Search for the cell housing the specified text and yield its (X, Y) center coordinate. 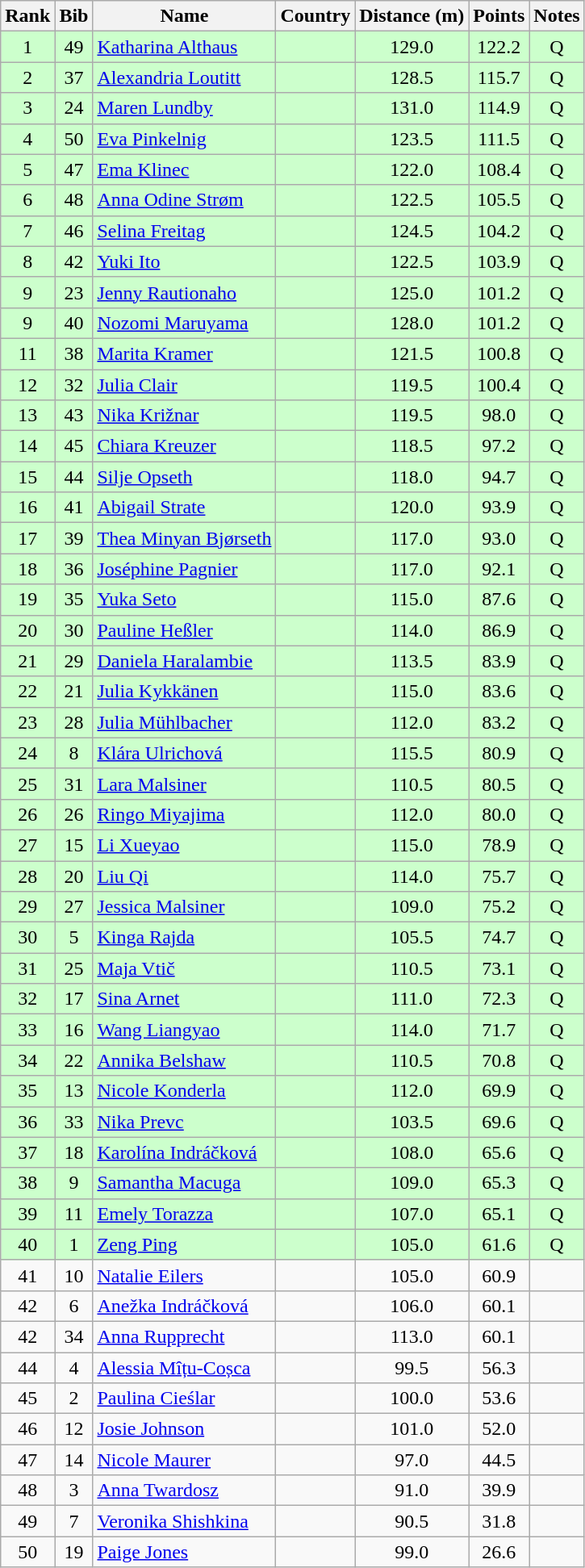
83.9 (499, 661)
39.9 (499, 1491)
99.5 (412, 1368)
Annika Belshaw (184, 1060)
Katharina Althaus (184, 47)
Maja Vtič (184, 968)
120.0 (412, 508)
Karolína Indráčková (184, 1152)
111.5 (499, 139)
Maren Lundby (184, 108)
Ema Klinec (184, 169)
73.1 (499, 968)
118.5 (412, 446)
Nicole Konderla (184, 1091)
Julia Mühlbacher (184, 722)
Ringo Miyajima (184, 814)
43 (74, 416)
Sina Arnet (184, 999)
Anežka Indráčková (184, 1306)
Selina Freitag (184, 231)
108.4 (499, 169)
69.9 (499, 1091)
113.5 (412, 661)
Abigail Strate (184, 508)
108.0 (412, 1152)
83.6 (499, 692)
91.0 (412, 1491)
100.8 (499, 353)
Rank (27, 16)
10 (74, 1275)
70.8 (499, 1060)
Country (315, 16)
Silje Opseth (184, 477)
99.0 (412, 1552)
61.6 (499, 1244)
75.7 (499, 876)
Emely Torazza (184, 1214)
80.0 (499, 814)
123.5 (412, 139)
Name (184, 16)
Distance (m) (412, 16)
94.7 (499, 477)
86.9 (499, 630)
Zeng Ping (184, 1244)
92.1 (499, 569)
93.0 (499, 538)
Nozomi Maruyama (184, 323)
Liu Qi (184, 876)
Daniela Haralambie (184, 661)
106.0 (412, 1306)
Kinga Rajda (184, 938)
Anna Odine Strøm (184, 200)
122.2 (499, 47)
26.6 (499, 1552)
118.0 (412, 477)
Chiara Kreuzer (184, 446)
128.5 (412, 77)
111.0 (412, 999)
100.0 (412, 1399)
Notes (557, 16)
Marita Kramer (184, 353)
80.9 (499, 753)
129.0 (412, 47)
107.0 (412, 1214)
Yuka Seto (184, 600)
100.4 (499, 385)
56.3 (499, 1368)
Klára Ulrichová (184, 753)
115.5 (412, 753)
97.2 (499, 446)
114.9 (499, 108)
72.3 (499, 999)
113.0 (412, 1336)
103.9 (499, 261)
Julia Clair (184, 385)
125.0 (412, 292)
93.9 (499, 508)
80.5 (499, 784)
Jenny Rautionaho (184, 292)
Points (499, 16)
53.6 (499, 1399)
122.0 (412, 169)
Natalie Eilers (184, 1275)
Thea Minyan Bjørseth (184, 538)
Pauline Heßler (184, 630)
74.7 (499, 938)
65.1 (499, 1214)
Alessia Mîțu-Coșca (184, 1368)
75.2 (499, 907)
Nika Prevc (184, 1122)
131.0 (412, 108)
78.9 (499, 845)
Alexandria Loutitt (184, 77)
Paulina Cieślar (184, 1399)
Josie Johnson (184, 1429)
83.2 (499, 722)
87.6 (499, 600)
Wang Liangyao (184, 1030)
Nika Križnar (184, 416)
52.0 (499, 1429)
103.5 (412, 1122)
Anna Twardosz (184, 1491)
Jessica Malsiner (184, 907)
90.5 (412, 1521)
Anna Rupprecht (184, 1336)
121.5 (412, 353)
Nicole Maurer (184, 1460)
69.6 (499, 1122)
Eva Pinkelnig (184, 139)
44.5 (499, 1460)
Yuki Ito (184, 261)
Lara Malsiner (184, 784)
128.0 (412, 323)
65.3 (499, 1183)
31.8 (499, 1521)
Li Xueyao (184, 845)
98.0 (499, 416)
101.0 (412, 1429)
71.7 (499, 1030)
Samantha Macuga (184, 1183)
60.9 (499, 1275)
104.2 (499, 231)
Julia Kykkänen (184, 692)
124.5 (412, 231)
Paige Jones (184, 1552)
Joséphine Pagnier (184, 569)
Veronika Shishkina (184, 1521)
Bib (74, 16)
115.7 (499, 77)
97.0 (412, 1460)
65.6 (499, 1152)
